Return the (x, y) coordinate for the center point of the cell that contains the specified text.  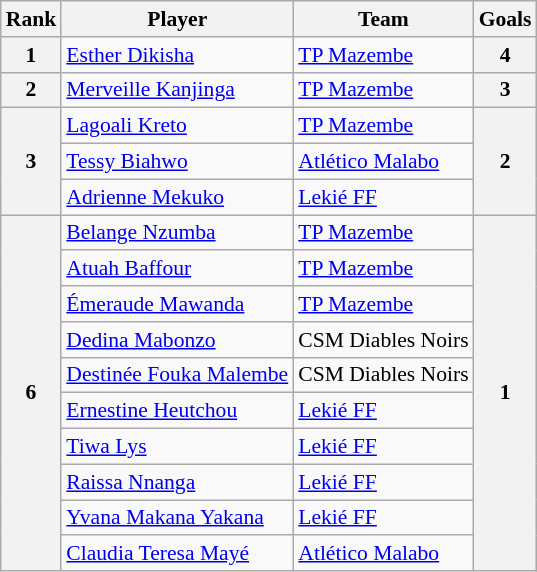
Lagoali Kreto (177, 126)
Esther Dikisha (177, 55)
Émeraude Mawanda (177, 304)
Claudia Teresa Mayé (177, 554)
Raissa Nnanga (177, 482)
Yvana Makana Yakana (177, 518)
Tiwa Lys (177, 447)
Rank (32, 19)
Destinée Fouka Malembe (177, 375)
Dedina Mabonzo (177, 340)
Goals (506, 19)
Belange Nzumba (177, 233)
4 (506, 55)
6 (32, 393)
Tessy Biahwo (177, 162)
Atuah Baffour (177, 269)
Team (383, 19)
Player (177, 19)
Merveille Kanjinga (177, 90)
Ernestine Heutchou (177, 411)
Adrienne Mekuko (177, 197)
